Provide the (X, Y) coordinate of the cell's center where the given text is located.  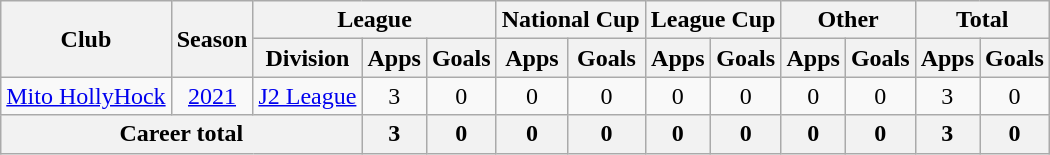
Total (982, 20)
Season (212, 39)
J2 League (308, 96)
Division (308, 58)
League (374, 20)
Mito HollyHock (86, 96)
National Cup (570, 20)
2021 (212, 96)
Club (86, 39)
Other (848, 20)
Career total (182, 134)
League Cup (713, 20)
